Return (X, Y) of the center of cell containing provided text 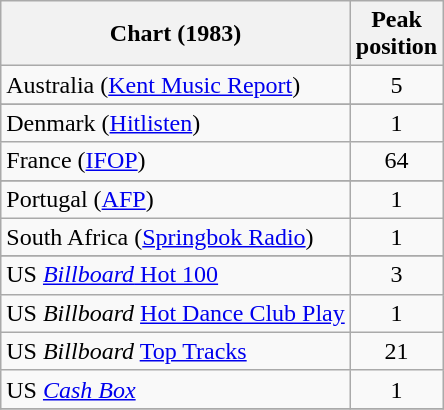
21 (396, 351)
US Billboard Hot 100 (176, 275)
Chart (1983) (176, 34)
US Cash Box (176, 389)
South Africa (Springbok Radio) (176, 237)
France (IFOP) (176, 161)
US Billboard Hot Dance Club Play (176, 313)
Australia (Kent Music Report) (176, 85)
5 (396, 85)
Portugal (AFP) (176, 199)
3 (396, 275)
Denmark (Hitlisten) (176, 123)
Peakposition (396, 34)
64 (396, 161)
US Billboard Top Tracks (176, 351)
